Detect which cell encompasses the target text, then output its [X, Y] center coordinate. 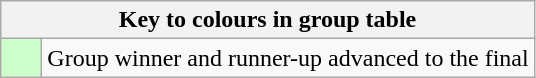
Key to colours in group table [268, 20]
Group winner and runner-up advanced to the final [288, 58]
